From the cell containing the given text, extract its center point as (X, Y) coordinate. 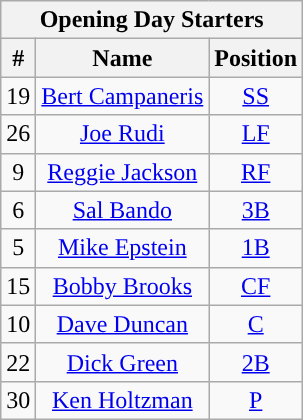
2B (256, 362)
Ken Holtzman (122, 400)
Dick Green (122, 362)
Reggie Jackson (122, 172)
P (256, 400)
15 (18, 286)
9 (18, 172)
3B (256, 210)
Name (122, 58)
22 (18, 362)
Bert Campaneris (122, 96)
CF (256, 286)
6 (18, 210)
RF (256, 172)
Sal Bando (122, 210)
26 (18, 134)
LF (256, 134)
Bobby Brooks (122, 286)
Joe Rudi (122, 134)
Position (256, 58)
1B (256, 248)
5 (18, 248)
30 (18, 400)
Opening Day Starters (152, 20)
SS (256, 96)
19 (18, 96)
Mike Epstein (122, 248)
C (256, 324)
Dave Duncan (122, 324)
10 (18, 324)
# (18, 58)
